Pinpoint the cell where the given text exists, returning its (x, y) midpoint coordinate. 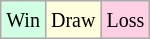
Loss (126, 20)
Win (24, 20)
Draw (72, 20)
